Find where the given text appears and provide that cell's center as [X, Y] coordinate. 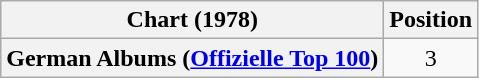
German Albums (Offizielle Top 100) [192, 58]
Chart (1978) [192, 20]
3 [431, 58]
Position [431, 20]
